Return [X, Y] of the center of cell containing provided text 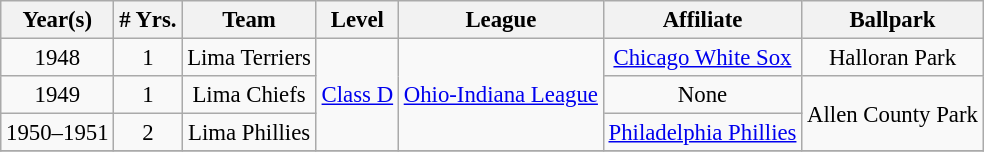
Year(s) [58, 20]
Affiliate [702, 20]
# Yrs. [148, 20]
League [500, 20]
1950–1951 [58, 133]
Philadelphia Phillies [702, 133]
2 [148, 133]
Lima Terriers [249, 58]
Level [357, 20]
1948 [58, 58]
Ohio-Indiana League [500, 96]
Lima Phillies [249, 133]
Team [249, 20]
Ballpark [892, 20]
None [702, 95]
Class D [357, 96]
Halloran Park [892, 58]
Chicago White Sox [702, 58]
Allen County Park [892, 114]
1949 [58, 95]
Lima Chiefs [249, 95]
